Scan for the cell matching the given text and deliver its [x, y] coordinate at center. 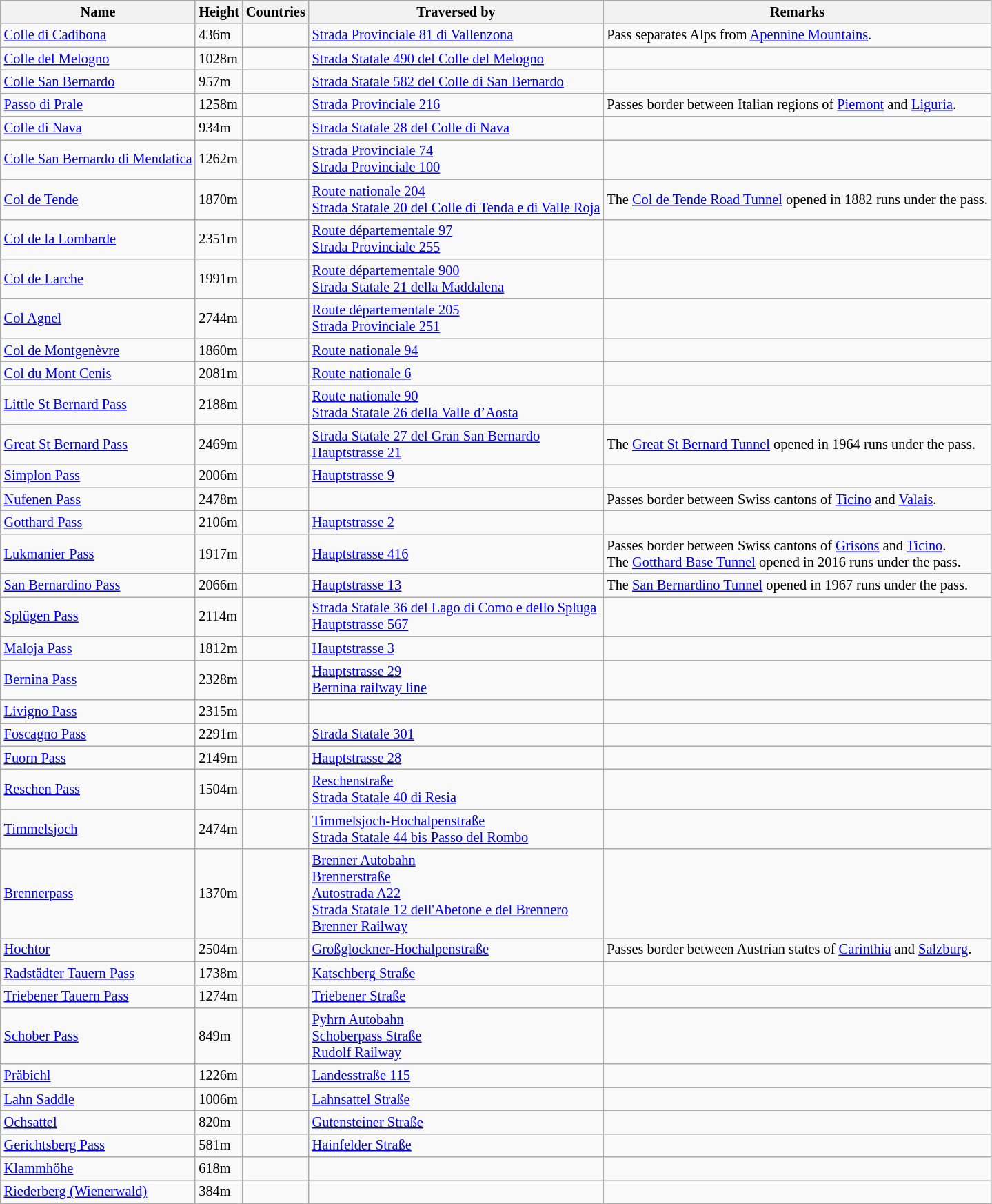
Colle San Bernardo di Mendatica [98, 159]
Lahn Saddle [98, 1099]
Maloja Pass [98, 648]
Little St Bernard Pass [98, 405]
Reschen Pass [98, 789]
2351m [219, 239]
2469m [219, 445]
Colle San Bernardo [98, 81]
2478m [219, 499]
Route nationale 90 Strada Statale 26 della Valle d’Aosta [456, 405]
Col de Larche [98, 279]
Hainfelder Straße [456, 1145]
2328m [219, 680]
2315m [219, 711]
1917m [219, 554]
Hauptstrasse 13 [456, 585]
2006m [219, 476]
Col de la Lombarde [98, 239]
Gerichtsberg Pass [98, 1145]
1504m [219, 789]
Colle del Melogno [98, 59]
Strada Statale 490 del Colle del Melogno [456, 59]
1991m [219, 279]
Splügen Pass [98, 616]
Col de Tende [98, 199]
934m [219, 128]
1258m [219, 105]
Pass separates Alps from Apennine Mountains. [797, 35]
1860m [219, 350]
Radstädter Tauern Pass [98, 973]
436m [219, 35]
Triebener Tauern Pass [98, 996]
820m [219, 1122]
1870m [219, 199]
Countries [276, 12]
Col du Mont Cenis [98, 373]
The Great St Bernard Tunnel opened in 1964 runs under the pass. [797, 445]
Strada Statale 36 del Lago di Como e dello Spluga Hauptstrasse 567 [456, 616]
2744m [219, 319]
Reschenstraße Strada Statale 40 di Resia [456, 789]
Timmelsjoch-Hochalpenstraße Strada Statale 44 bis Passo del Rombo [456, 829]
Hauptstrasse 416 [456, 554]
1370m [219, 894]
1738m [219, 973]
Schober Pass [98, 1036]
Great St Bernard Pass [98, 445]
Strada Statale 582 del Colle di San Bernardo [456, 81]
Hauptstrasse 9 [456, 476]
Nufenen Pass [98, 499]
Passes border between Swiss cantons of Grisons and Ticino. The Gotthard Base Tunnel opened in 2016 runs under the pass. [797, 554]
2188m [219, 405]
Strada Provinciale 216 [456, 105]
2114m [219, 616]
1812m [219, 648]
Route nationale 94 [456, 350]
Foscagno Pass [98, 734]
The San Bernardino Tunnel opened in 1967 runs under the pass. [797, 585]
384m [219, 1192]
Brennerpass [98, 894]
2291m [219, 734]
1006m [219, 1099]
Route départementale 900 Strada Statale 21 della Maddalena [456, 279]
Strada Provinciale 81 di Vallenzona [456, 35]
Colle di Cadibona [98, 35]
Großglockner-Hochalpenstraße [456, 950]
Pyhrn Autobahn Schoberpass Straße Rudolf Railway [456, 1036]
Passes border between Swiss cantons of Ticino and Valais. [797, 499]
Strada Statale 301 [456, 734]
849m [219, 1036]
The Col de Tende Road Tunnel opened in 1882 runs under the pass. [797, 199]
Lahnsattel Straße [456, 1099]
Gutensteiner Straße [456, 1122]
618m [219, 1169]
Riederberg (Wienerwald) [98, 1192]
Klammhöhe [98, 1169]
San Bernardino Pass [98, 585]
Traversed by [456, 12]
2066m [219, 585]
Remarks [797, 12]
2149m [219, 758]
Name [98, 12]
Passo di Prale [98, 105]
Hauptstrasse 3 [456, 648]
Gotthard Pass [98, 522]
Livigno Pass [98, 711]
Lukmanier Pass [98, 554]
Hauptstrasse 28 [456, 758]
Bernina Pass [98, 680]
Hauptstrasse 29 Bernina railway line [456, 680]
957m [219, 81]
Timmelsjoch [98, 829]
Strada Provinciale 74 Strada Provinciale 100 [456, 159]
Landesstraße 115 [456, 1076]
Route départementale 205 Strada Provinciale 251 [456, 319]
Passes border between Italian regions of Piemont and Liguria. [797, 105]
Passes border between Austrian states of Carinthia and Salzburg. [797, 950]
Strada Statale 28 del Colle di Nava [456, 128]
Route départementale 97 Strada Provinciale 255 [456, 239]
Route nationale 204 Strada Statale 20 del Colle di Tenda e di Valle Roja [456, 199]
Hauptstrasse 2 [456, 522]
2504m [219, 950]
1262m [219, 159]
Col de Montgenèvre [98, 350]
Colle di Nava [98, 128]
1028m [219, 59]
581m [219, 1145]
Brenner Autobahn Brennerstraße Autostrada A22 Strada Statale 12 dell'Abetone e del Brennero Brenner Railway [456, 894]
Col Agnel [98, 319]
Triebener Straße [456, 996]
2474m [219, 829]
2106m [219, 522]
Ochsattel [98, 1122]
Präbichl [98, 1076]
Strada Statale 27 del Gran San Bernardo Hauptstrasse 21 [456, 445]
Height [219, 12]
Katschberg Straße [456, 973]
Simplon Pass [98, 476]
Hochtor [98, 950]
1226m [219, 1076]
Fuorn Pass [98, 758]
1274m [219, 996]
Route nationale 6 [456, 373]
2081m [219, 373]
